Extract the [X, Y] coordinate from the center of the cell holding the provided text.  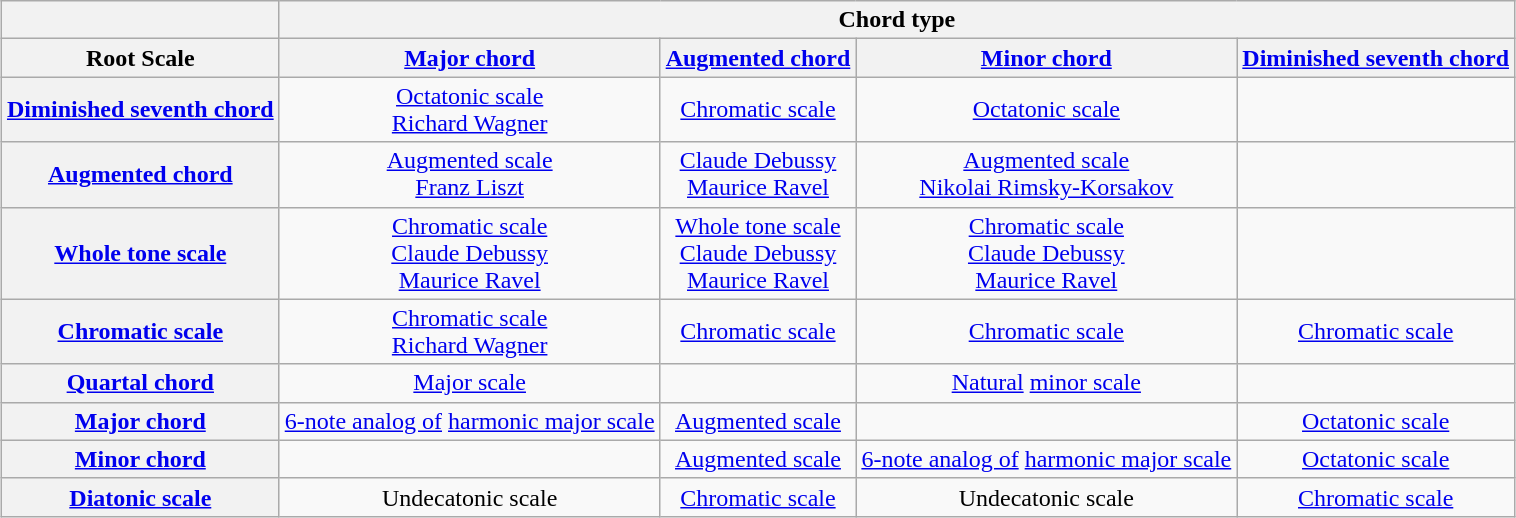
Chromatic scaleRichard Wagner [470, 332]
Chord type [896, 20]
Diatonic scale [140, 497]
Root Scale [140, 58]
Octatonic scaleRichard Wagner [470, 110]
Whole tone scale [140, 253]
Augmented scaleFranz Liszt [470, 174]
Natural minor scale [1046, 383]
Major scale [470, 383]
Quartal chord [140, 383]
Augmented scaleNikolai Rimsky-Korsakov [1046, 174]
Whole tone scaleClaude DebussyMaurice Ravel [758, 253]
Claude DebussyMaurice Ravel [758, 174]
